Pinpoint the cell where the given text exists, returning its [X, Y] midpoint coordinate. 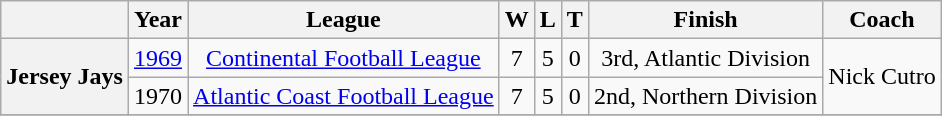
Coach [882, 20]
L [548, 20]
T [574, 20]
Jersey Jays [65, 77]
Atlantic Coast Football League [344, 96]
Continental Football League [344, 58]
2nd, Northern Division [705, 96]
Year [158, 20]
W [516, 20]
Nick Cutro [882, 77]
League [344, 20]
3rd, Atlantic Division [705, 58]
1969 [158, 58]
Finish [705, 20]
1970 [158, 96]
